Pinpoint the cell where the given text exists, returning its (x, y) midpoint coordinate. 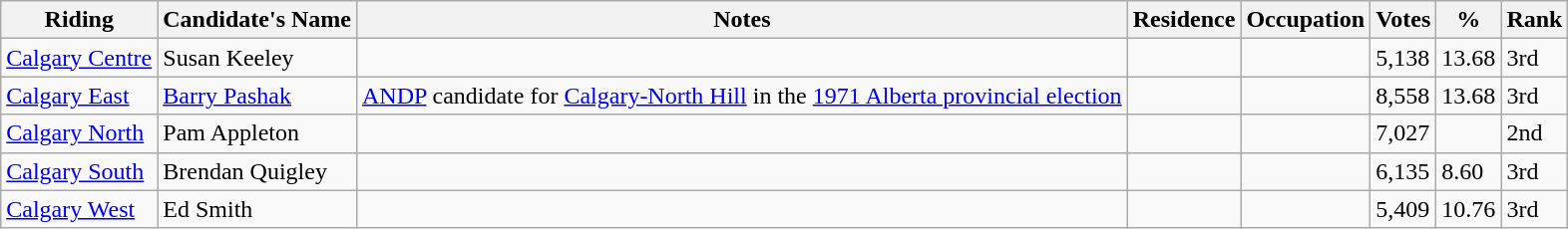
2nd (1534, 133)
Calgary North (80, 133)
Occupation (1306, 20)
Candidate's Name (257, 20)
7,027 (1403, 133)
Riding (80, 20)
Residence (1184, 20)
Calgary Centre (80, 58)
8,558 (1403, 96)
Calgary South (80, 171)
Ed Smith (257, 209)
ANDP candidate for Calgary-North Hill in the 1971 Alberta provincial election (742, 96)
Calgary East (80, 96)
Notes (742, 20)
Calgary West (80, 209)
10.76 (1468, 209)
5,409 (1403, 209)
Barry Pashak (257, 96)
Susan Keeley (257, 58)
Pam Appleton (257, 133)
Rank (1534, 20)
8.60 (1468, 171)
Brendan Quigley (257, 171)
Votes (1403, 20)
6,135 (1403, 171)
% (1468, 20)
5,138 (1403, 58)
